For the text-containing cell, return its midpoint in (x, y) coordinate format. 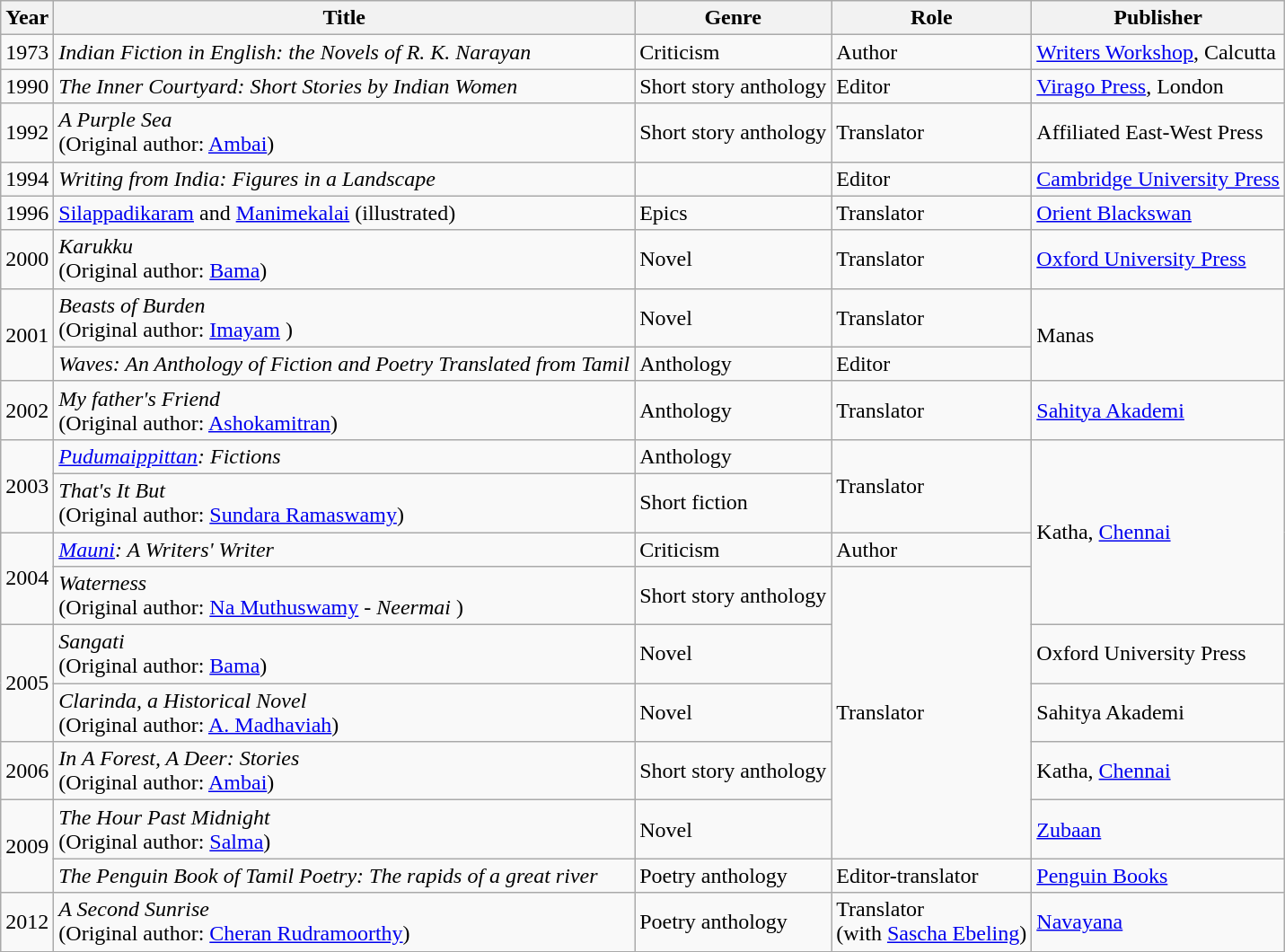
2009 (27, 846)
2012 (27, 921)
Orient Blackswan (1158, 213)
2000 (27, 259)
Waves: An Anthology of Fiction and Poetry Translated from Tamil (345, 364)
2004 (27, 578)
Manas (1158, 334)
Clarinda, a Historical Novel(Original author: A. Madhaviah) (345, 713)
1996 (27, 213)
Navayana (1158, 921)
Role (932, 18)
Waterness(Original author: Na Muthuswamy - Neermai ) (345, 596)
Cambridge University Press (1158, 179)
Translator(with Sascha Ebeling) (932, 921)
1994 (27, 179)
1973 (27, 52)
2001 (27, 334)
Writers Workshop, Calcutta (1158, 52)
Writing from India: Figures in a Landscape (345, 179)
Affiliated East-West Press (1158, 133)
Short fiction (733, 503)
The Inner Courtyard: Short Stories by Indian Women (345, 86)
Genre (733, 18)
That's It But(Original author: Sundara Ramaswamy) (345, 503)
Publisher (1158, 18)
Virago Press, London (1158, 86)
The Hour Past Midnight(Original author: Salma) (345, 830)
2003 (27, 485)
2002 (27, 410)
Silappadikaram and Manimekalai (illustrated) (345, 213)
Mauni: A Writers' Writer (345, 549)
Zubaan (1158, 830)
Indian Fiction in English: the Novels of R. K. Narayan (345, 52)
Beasts of Burden(Original author: Imayam ) (345, 318)
1990 (27, 86)
1992 (27, 133)
2005 (27, 683)
Year (27, 18)
Sangati(Original author: Bama) (345, 654)
A Purple Sea(Original author: Ambai) (345, 133)
2006 (27, 771)
The Penguin Book of Tamil Poetry: The rapids of a great river (345, 876)
Editor-translator (932, 876)
Title (345, 18)
In A Forest, A Deer: Stories(Original author: Ambai) (345, 771)
Pudumaippittan: Fictions (345, 456)
My father's Friend(Original author: Ashokamitran) (345, 410)
Karukku(Original author: Bama) (345, 259)
Penguin Books (1158, 876)
A Second Sunrise(Original author: Cheran Rudramoorthy) (345, 921)
Epics (733, 213)
